From the cell containing the given text, extract its center point as [X, Y] coordinate. 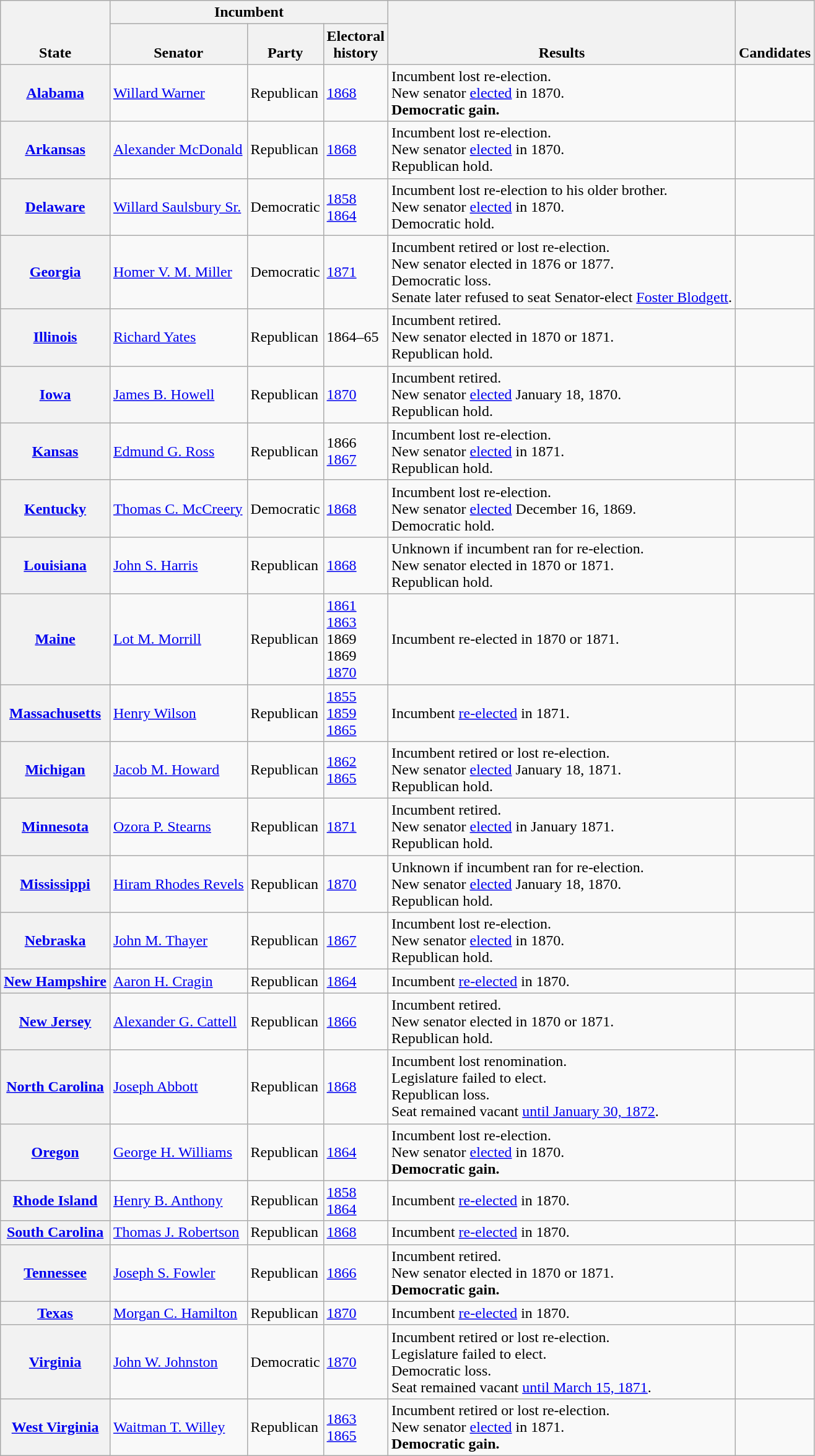
James B. Howell [178, 394]
State [56, 32]
John W. Johnston [178, 1362]
18631865 [355, 1427]
Alexander McDonald [178, 150]
Rhode Island [56, 1201]
Incumbent lost re-election to his older brother.New senator elected in 1870.Democratic hold. [561, 207]
Joseph S. Fowler [178, 1273]
1866 1867 [355, 451]
1867 [355, 941]
1864–65 [355, 337]
Arkansas [56, 150]
Minnesota [56, 827]
Willard Warner [178, 93]
Michigan [56, 770]
West Virginia [56, 1427]
1862 1865 [355, 770]
Unknown if incumbent ran for re-election.New senator elected in 1870 or 1871.Republican hold. [561, 565]
Incumbent retired.New senator elected in 1870 or 1871.Democratic gain. [561, 1273]
Incumbent retired.New senator elected in January 1871.Republican hold. [561, 827]
Aaron H. Cragin [178, 981]
Unknown if incumbent ran for re-election.New senator elected January 18, 1870.Republican hold. [561, 884]
Massachusetts [56, 713]
Hiram Rhodes Revels [178, 884]
Incumbent retired or lost re-election.New senator elected in 1871.Democratic gain. [561, 1427]
Mississippi [56, 884]
Richard Yates [178, 337]
Homer V. M. Miller [178, 272]
Thomas J. Robertson [178, 1233]
Joseph Abbott [178, 1087]
New Jersey [56, 1021]
Incumbent lost renomination.Legislature failed to elect.Republican loss.Seat remained vacant until January 30, 1872. [561, 1087]
Lot M. Morrill [178, 639]
Electoralhistory [355, 45]
Incumbent retired or lost re-election.Legislature failed to elect.Democratic loss.Seat remained vacant until March 15, 1871. [561, 1362]
Maine [56, 639]
1855 18591865 [355, 713]
Henry Wilson [178, 713]
Willard Saulsbury Sr. [178, 207]
Texas [56, 1313]
Incumbent retired or lost re-election.New senator elected in 1876 or 1877.Democratic loss.Senate later refused to seat Senator-elect Foster Blodgett. [561, 272]
Incumbent [249, 12]
North Carolina [56, 1087]
Incumbent retired.New senator elected January 18, 1870.Republican hold. [561, 394]
Incumbent lost re-election.New senator elected in 1871.Republican hold. [561, 451]
Thomas C. McCreery [178, 508]
Kentucky [56, 508]
Senator [178, 45]
Ozora P. Stearns [178, 827]
New Hampshire [56, 981]
Delaware [56, 207]
George H. Williams [178, 1152]
Virginia [56, 1362]
Jacob M. Howard [178, 770]
Incumbent re-elected in 1870 or 1871. [561, 639]
Illinois [56, 337]
John S. Harris [178, 565]
Party [285, 45]
Tennessee [56, 1273]
Morgan C. Hamilton [178, 1313]
Nebraska [56, 941]
1861 18631869 1869 1870 [355, 639]
Oregon [56, 1152]
Waitman T. Willey [178, 1427]
Candidates [775, 32]
Incumbent re-elected in 1871. [561, 713]
John M. Thayer [178, 941]
Louisiana [56, 565]
Alexander G. Cattell [178, 1021]
Georgia [56, 272]
Incumbent lost re-election.New senator elected December 16, 1869.Democratic hold. [561, 508]
South Carolina [56, 1233]
Edmund G. Ross [178, 451]
Results [561, 32]
Henry B. Anthony [178, 1201]
Alabama [56, 93]
Incumbent retired or lost re-election.New senator elected January 18, 1871.Republican hold. [561, 770]
Iowa [56, 394]
Kansas [56, 451]
